Detect which cell encompasses the target text, then output its (x, y) center coordinate. 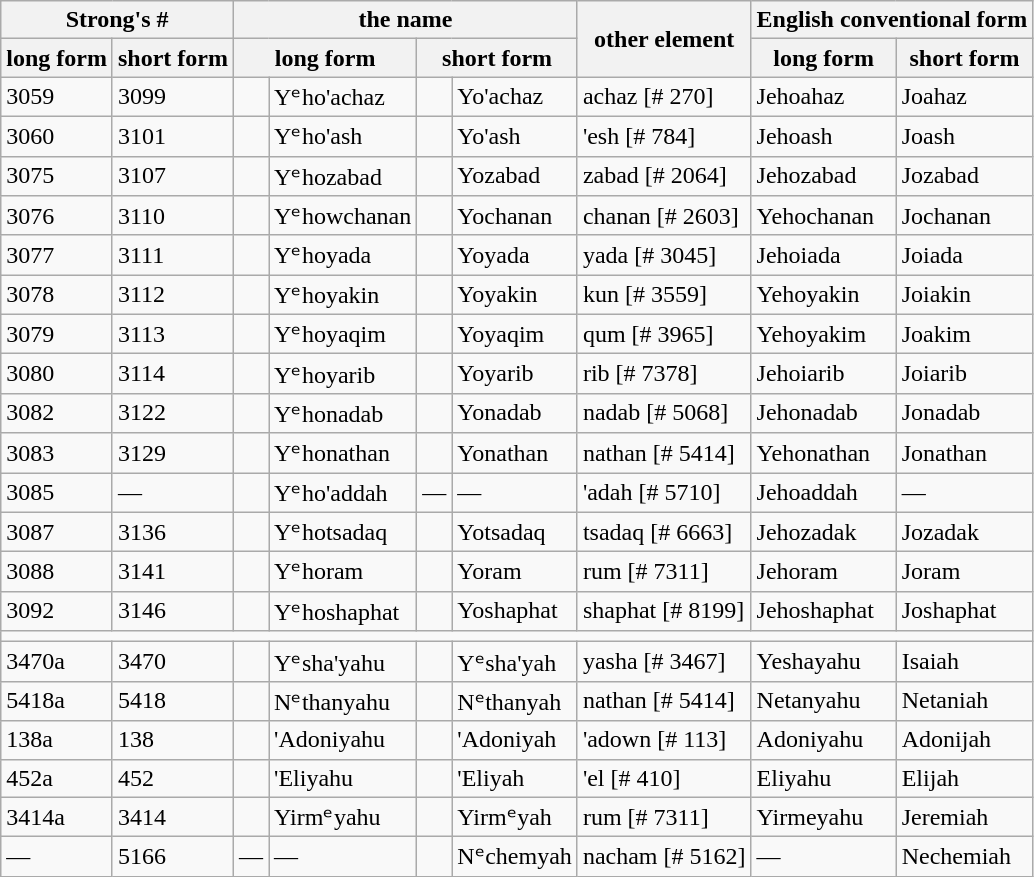
3087 (57, 532)
3082 (57, 413)
Yᵉhonathan (343, 453)
3075 (57, 176)
3470 (172, 662)
Yehochanan (824, 216)
3077 (57, 255)
Nᵉchemyah (515, 857)
Netanyahu (824, 701)
Joram (964, 572)
452a (57, 778)
138a (57, 740)
Yᵉsha'yah (515, 662)
3088 (57, 572)
Nᵉthanyahu (343, 701)
Jeremiah (964, 817)
Jehoshaphat (824, 611)
Yehoyakin (824, 295)
Jehoahaz (824, 97)
Yoshaphat (515, 611)
3085 (57, 492)
rib [# 7378] (664, 374)
Yirmᵉyahu (343, 817)
Joshaphat (964, 611)
3141 (172, 572)
Yirmᵉyah (515, 817)
'adown [# 113] (664, 740)
Yᵉhoyada (343, 255)
zabad [# 2064] (664, 176)
Yᵉsha'yahu (343, 662)
3111 (172, 255)
'el [# 410] (664, 778)
Yoyarib (515, 374)
Yonathan (515, 453)
'esh [# 784] (664, 136)
3113 (172, 334)
Yotsadaq (515, 532)
Jehozabad (824, 176)
Yᵉhoyaqim (343, 334)
Jehoash (824, 136)
3099 (172, 97)
Adonijah (964, 740)
3107 (172, 176)
English conventional form (892, 20)
3101 (172, 136)
Yᵉhoyarib (343, 374)
'Eliyah (515, 778)
3080 (57, 374)
Yoyaqim (515, 334)
Jozadak (964, 532)
'Adoniyahu (343, 740)
3112 (172, 295)
138 (172, 740)
3059 (57, 97)
3470a (57, 662)
3060 (57, 136)
Jehoiada (824, 255)
Yᵉhotsadaq (343, 532)
kun [# 3559] (664, 295)
Yᵉho'addah (343, 492)
Yᵉho'ash (343, 136)
Yo'ash (515, 136)
Adoniyahu (824, 740)
5166 (172, 857)
452 (172, 778)
Joahaz (964, 97)
Yoyakin (515, 295)
Yoram (515, 572)
Isaiah (964, 662)
5418a (57, 701)
Jehozadak (824, 532)
tsadaq [# 6663] (664, 532)
Strong's # (118, 20)
nacham [# 5162] (664, 857)
Yᵉhoyakin (343, 295)
Jozabad (964, 176)
3092 (57, 611)
Yehoyakim (824, 334)
Netaniah (964, 701)
Joiarib (964, 374)
Yᵉhozabad (343, 176)
3129 (172, 453)
3146 (172, 611)
achaz [# 270] (664, 97)
Joiakin (964, 295)
Jehoram (824, 572)
3414a (57, 817)
qum [# 3965] (664, 334)
'adah [# 5710] (664, 492)
3078 (57, 295)
Yᵉhonadab (343, 413)
Jochanan (964, 216)
Yeshayahu (824, 662)
yada [# 3045] (664, 255)
Yirmeyahu (824, 817)
3079 (57, 334)
Yᵉhoshaphat (343, 611)
Jonathan (964, 453)
Yoyada (515, 255)
Yozabad (515, 176)
3414 (172, 817)
Jehoiarib (824, 374)
Joash (964, 136)
3136 (172, 532)
Yᵉhoram (343, 572)
Yehonathan (824, 453)
yasha [# 3467] (664, 662)
Yo'achaz (515, 97)
other element (664, 39)
3114 (172, 374)
Jonadab (964, 413)
the name (406, 20)
3076 (57, 216)
chanan [# 2603] (664, 216)
Joakim (964, 334)
Jehonadab (824, 413)
Nechemiah (964, 857)
Yᵉhowchanan (343, 216)
'Eliyahu (343, 778)
Joiada (964, 255)
Nᵉthanyah (515, 701)
5418 (172, 701)
Eliyahu (824, 778)
3110 (172, 216)
shaphat [# 8199] (664, 611)
Yonadab (515, 413)
3083 (57, 453)
'Adoniyah (515, 740)
Jehoaddah (824, 492)
3122 (172, 413)
Yᵉho'achaz (343, 97)
nadab [# 5068] (664, 413)
Elijah (964, 778)
Yochanan (515, 216)
